From the cell containing the given text, extract its center point as (X, Y) coordinate. 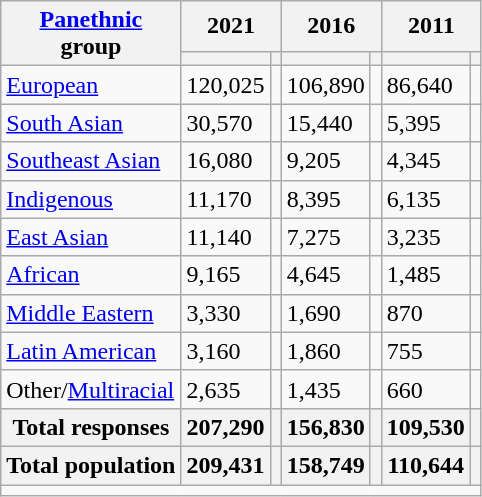
8,395 (326, 199)
2011 (431, 26)
755 (426, 351)
Total population (91, 465)
Indigenous (91, 199)
9,205 (326, 161)
European (91, 85)
African (91, 275)
11,170 (226, 199)
2,635 (226, 389)
1,690 (326, 313)
11,140 (226, 237)
4,645 (326, 275)
Panethnicgroup (91, 34)
158,749 (326, 465)
207,290 (226, 427)
Middle Eastern (91, 313)
Total responses (91, 427)
3,330 (226, 313)
South Asian (91, 123)
1,435 (326, 389)
4,345 (426, 161)
106,890 (326, 85)
Other/Multiracial (91, 389)
660 (426, 389)
6,135 (426, 199)
5,395 (426, 123)
110,644 (426, 465)
30,570 (226, 123)
7,275 (326, 237)
East Asian (91, 237)
870 (426, 313)
2021 (231, 26)
Latin American (91, 351)
1,485 (426, 275)
86,640 (426, 85)
209,431 (226, 465)
9,165 (226, 275)
3,160 (226, 351)
120,025 (226, 85)
156,830 (326, 427)
15,440 (326, 123)
2016 (331, 26)
Southeast Asian (91, 161)
16,080 (226, 161)
3,235 (426, 237)
1,860 (326, 351)
109,530 (426, 427)
